From the cell containing the given text, extract its center point as [x, y] coordinate. 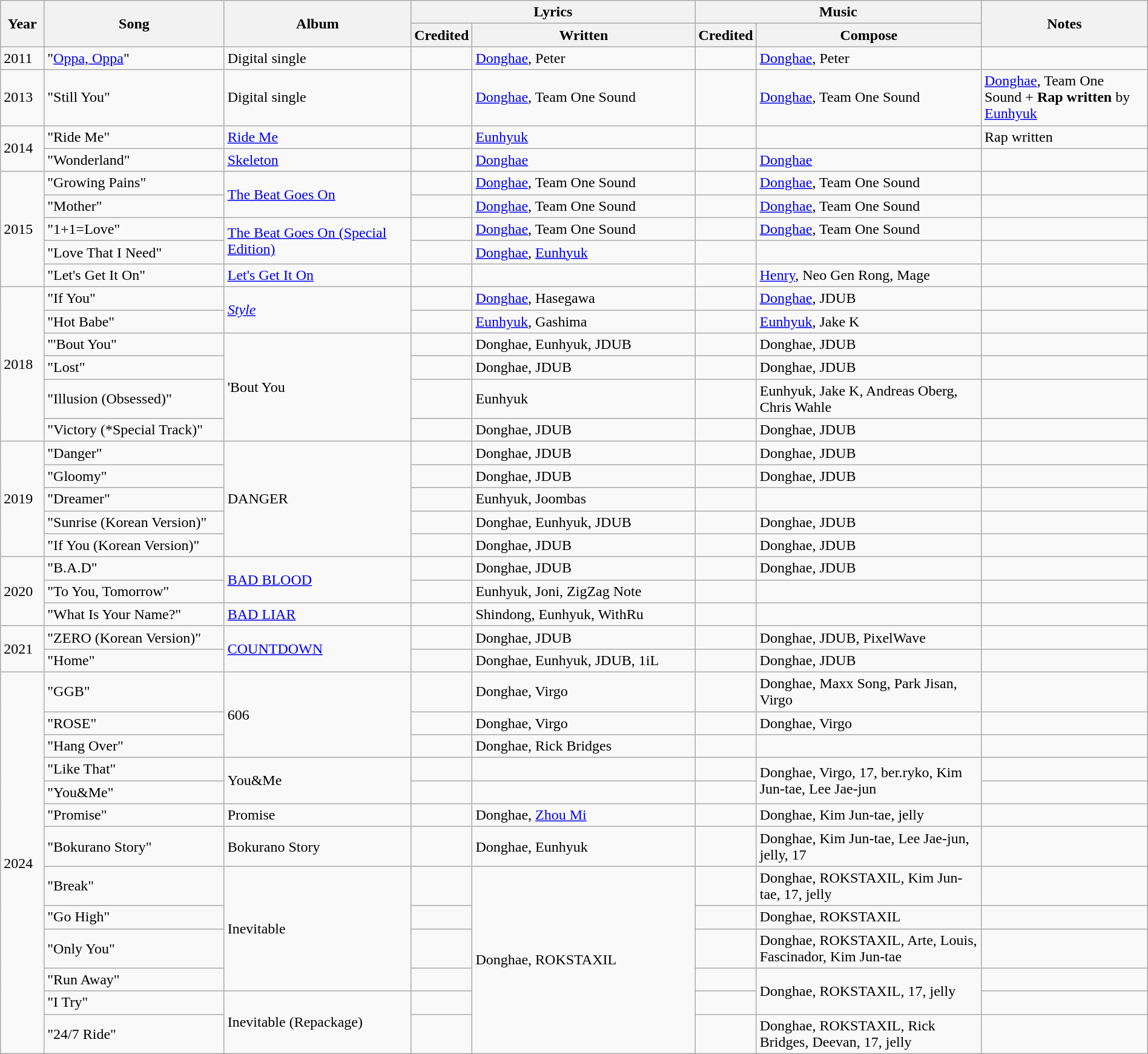
"If You (Korean Version)" [134, 545]
2021 [22, 649]
"Gloomy" [134, 476]
Bokurano Story [317, 847]
"Danger" [134, 453]
DANGER [317, 499]
"Hang Over" [134, 746]
"Wonderland" [134, 160]
2014 [22, 148]
"Bokurano Story" [134, 847]
Donghae, Maxx Song, Park Jisan, Virgo [868, 692]
"Like That" [134, 769]
Eunhyuk, Jake K [868, 322]
'Bout You [317, 388]
"Ride Me" [134, 137]
Donghae, JDUB, PixelWave [868, 637]
Notes [1064, 24]
Eunhyuk, Joni, ZigZag Note [584, 591]
2015 [22, 229]
"Love That I Need" [134, 252]
Henry, Neo Gen Rong, Mage [868, 275]
BAD LIAR [317, 614]
"Only You" [134, 949]
"'Bout You" [134, 345]
Skeleton [317, 160]
Donghae, Virgo, 17, ber.ryko, Kim Jun-tae, Lee Jae-jun [868, 781]
"Break" [134, 886]
Donghae, ROKSTAXIL, Kim Jun-tae, 17, jelly [868, 886]
Inevitable (Repackage) [317, 1023]
The Beat Goes On (Special Edition) [317, 240]
"Home" [134, 660]
"1+1=Love" [134, 229]
Donghae, ROKSTAXIL, Rick Bridges, Deevan, 17, jelly [868, 1033]
Shindong, Eunhyuk, WithRu [584, 614]
Song [134, 24]
"Hot Babe" [134, 322]
"Dreamer" [134, 499]
"Lost" [134, 368]
"ZERO (Korean Version)" [134, 637]
"Growing Pains" [134, 183]
"Sunrise (Korean Version)" [134, 522]
Donghae, Eunhyuk, JDUB, 1iL [584, 660]
Let's Get It On [317, 275]
2024 [22, 863]
"B.A.D" [134, 568]
Compose [868, 35]
Album [317, 24]
Style [317, 310]
Donghae, Zhou Mi [584, 815]
"Oppa, Oppa" [134, 58]
Eunhyuk, Jake K, Andreas Oberg, Chris Wahle [868, 399]
606 [317, 715]
"Run Away" [134, 979]
BAD BLOOD [317, 580]
Inevitable [317, 929]
Year [22, 24]
2020 [22, 591]
Donghae, Kim Jun-tae, Lee Jae-jun, jelly, 17 [868, 847]
Donghae, ROKSTAXIL, 17, jelly [868, 991]
The Beat Goes On [317, 194]
"Go High" [134, 917]
Rap written [1064, 137]
2011 [22, 58]
Donghae, Kim Jun-tae, jelly [868, 815]
"Illusion (Obsessed)" [134, 399]
2019 [22, 499]
Eunhyuk, Gashima [584, 322]
You&Me [317, 781]
"Let's Get It On" [134, 275]
Eunhyuk, Joombas [584, 499]
"I Try" [134, 1003]
"What Is Your Name?" [134, 614]
Ride Me [317, 137]
"GGB" [134, 692]
2018 [22, 363]
"ROSE" [134, 723]
Donghae, Team One Sound + Rap written by Eunhyuk [1064, 98]
"Mother" [134, 206]
"Still You" [134, 98]
Donghae, Rick Bridges [584, 746]
"Promise" [134, 815]
"To You, Tomorrow" [134, 591]
Written [584, 35]
Promise [317, 815]
Music [838, 12]
Donghae, Hasegawa [584, 298]
Donghae, ROKSTAXIL, Arte, Louis, Fascinador, Kim Jun-tae [868, 949]
Lyrics [553, 12]
"Victory (*Special Track)" [134, 430]
"24/7 Ride" [134, 1033]
"If You" [134, 298]
COUNTDOWN [317, 649]
2013 [22, 98]
"You&Me" [134, 792]
